Return (X, Y) of the center of cell containing provided text 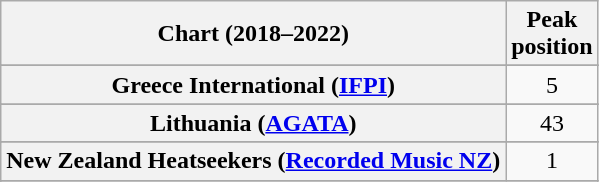
Lithuania (AGATA) (254, 123)
5 (552, 85)
Chart (2018–2022) (254, 34)
Greece International (IFPI) (254, 85)
Peak position (552, 34)
1 (552, 161)
43 (552, 123)
New Zealand Heatseekers (Recorded Music NZ) (254, 161)
